Return the [X, Y] coordinate for the center point of the cell that contains the specified text.  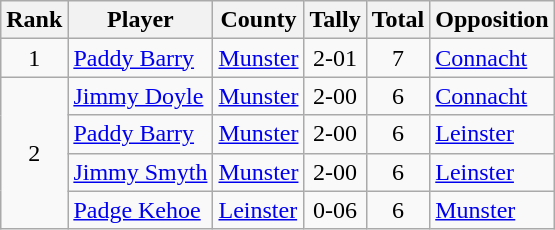
Padge Kehoe [140, 210]
County [258, 20]
0-06 [335, 210]
Total [398, 20]
Tally [335, 20]
2-01 [335, 58]
1 [34, 58]
Opposition [492, 20]
2 [34, 153]
Jimmy Smyth [140, 172]
Jimmy Doyle [140, 96]
Rank [34, 20]
7 [398, 58]
Player [140, 20]
